Return [x, y] of the center of cell containing provided text 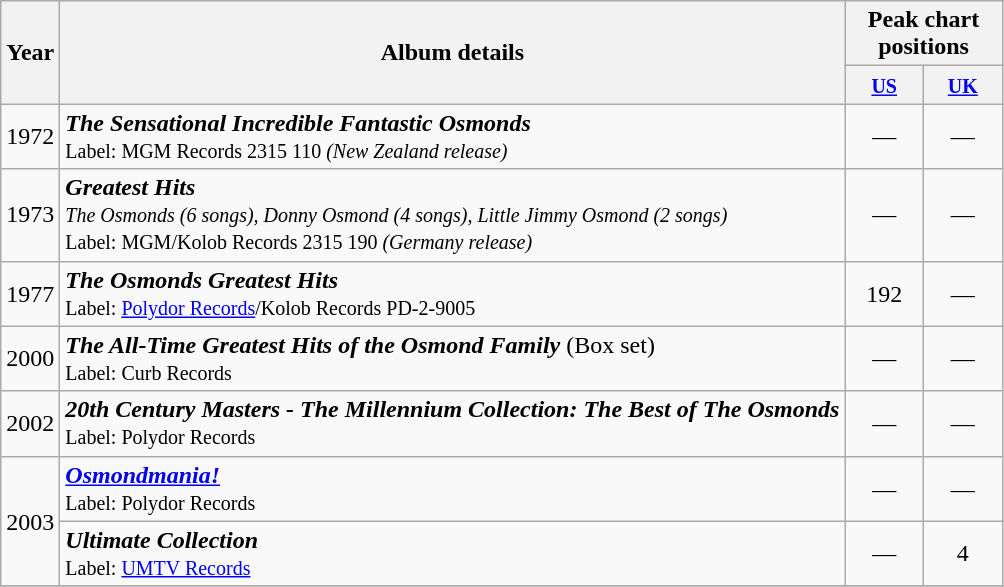
Osmondmania!Label: Polydor Records [452, 488]
US [884, 85]
Ultimate CollectionLabel: UMTV Records [452, 554]
The Sensational Incredible Fantastic OsmondsLabel: MGM Records 2315 110 (New Zealand release) [452, 136]
Greatest Hits The Osmonds (6 songs), Donny Osmond (4 songs), Little Jimmy Osmond (2 songs)Label: MGM/Kolob Records 2315 190 (Germany release) [452, 215]
192 [884, 294]
Album details [452, 52]
Peak chart positions [924, 34]
1973 [30, 215]
1972 [30, 136]
2000 [30, 358]
1977 [30, 294]
UK [964, 85]
2003 [30, 521]
The Osmonds Greatest HitsLabel: Polydor Records/Kolob Records PD-2-9005 [452, 294]
2002 [30, 424]
The All-Time Greatest Hits of the Osmond Family (Box set)Label: Curb Records [452, 358]
Year [30, 52]
4 [964, 554]
20th Century Masters - The Millennium Collection: The Best of The OsmondsLabel: Polydor Records [452, 424]
